Locate the cell with the specified text and output its (x, y) center coordinate. 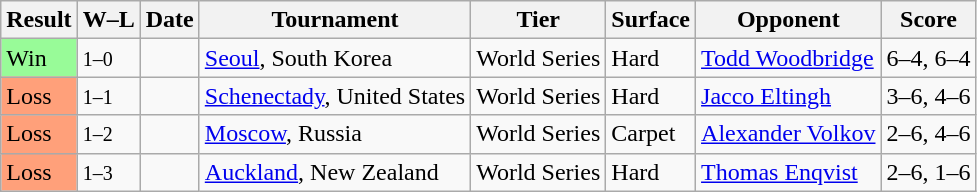
Alexander Volkov (788, 134)
Todd Woodbridge (788, 58)
1–2 (108, 134)
Seoul, South Korea (334, 58)
3–6, 4–6 (928, 96)
Auckland, New Zealand (334, 172)
Win (39, 58)
Result (39, 20)
Thomas Enqvist (788, 172)
Date (170, 20)
Tier (538, 20)
Carpet (651, 134)
1–1 (108, 96)
2–6, 4–6 (928, 134)
6–4, 6–4 (928, 58)
1–0 (108, 58)
Score (928, 20)
1–3 (108, 172)
Opponent (788, 20)
Moscow, Russia (334, 134)
Schenectady, United States (334, 96)
2–6, 1–6 (928, 172)
W–L (108, 20)
Tournament (334, 20)
Surface (651, 20)
Jacco Eltingh (788, 96)
